Locate the cell with the specified text and output its (x, y) center coordinate. 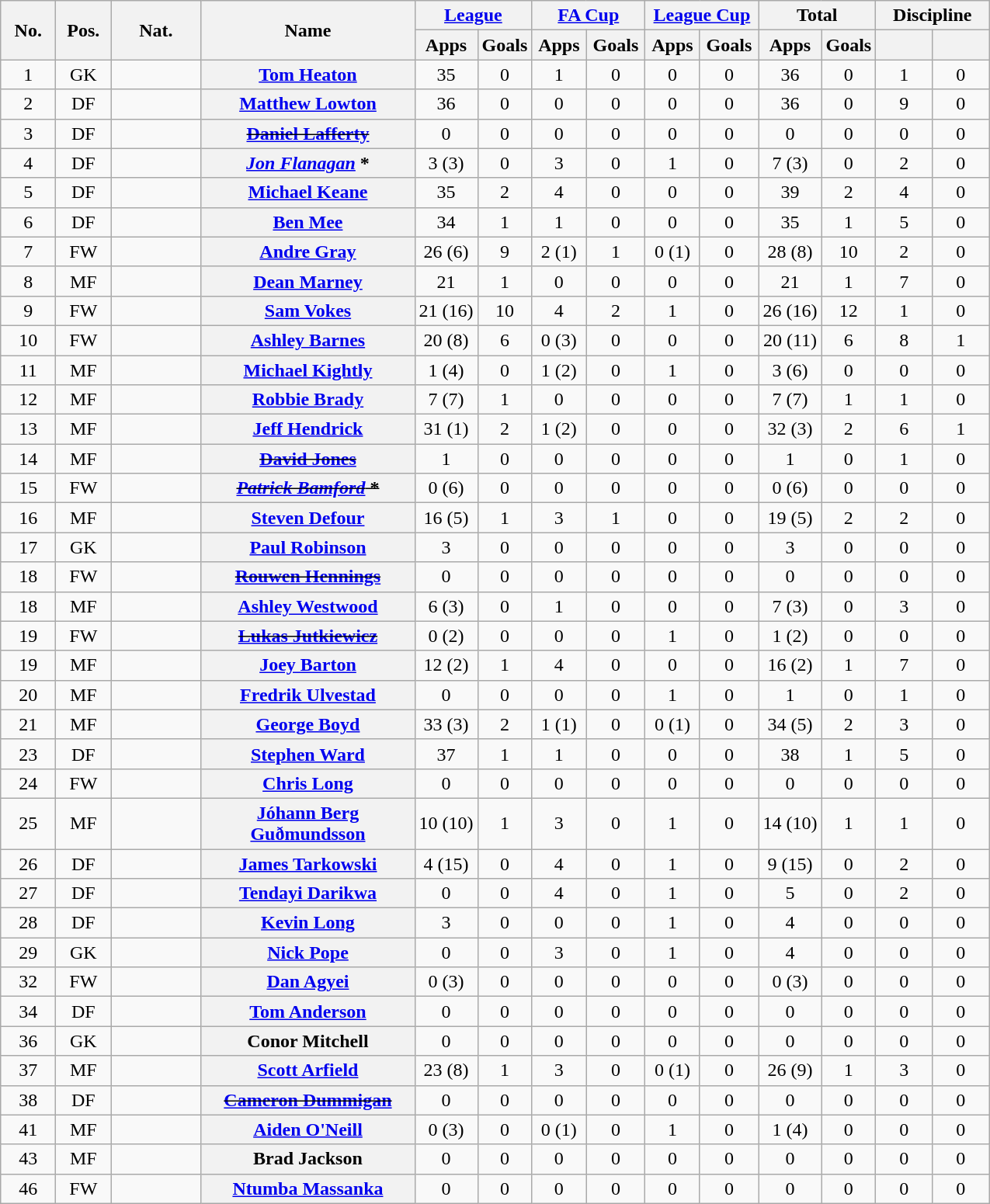
26 (6) (446, 252)
33 (3) (446, 724)
28 (8) (790, 252)
Ashley Barnes (307, 340)
Aiden O'Neill (307, 1129)
21 (16) (446, 311)
20 (8) (446, 340)
23 (28, 754)
League (474, 16)
Patrick Bamford * (307, 488)
28 (28, 923)
31 (1) (446, 429)
46 (28, 1188)
6 (3) (446, 606)
Name (307, 30)
4 (15) (446, 864)
Sam Vokes (307, 311)
No. (28, 30)
FA Cup (589, 16)
Ben Mee (307, 222)
26 (28, 864)
Steven Defour (307, 518)
20 (11) (790, 340)
Ntumba Massanka (307, 1188)
26 (9) (790, 1070)
Michael Kightly (307, 370)
Nick Pope (307, 952)
23 (8) (446, 1070)
Nat. (156, 30)
11 (28, 370)
2 (1) (559, 252)
14 (28, 459)
Dan Agyei (307, 982)
Joey Barton (307, 665)
Ashley Westwood (307, 606)
12 (2) (446, 665)
James Tarkowski (307, 864)
15 (28, 488)
Tom Anderson (307, 1011)
16 (28, 518)
13 (28, 429)
Stephen Ward (307, 754)
14 (10) (790, 823)
Jeff Hendrick (307, 429)
41 (28, 1129)
Jon Flanagan * (307, 163)
Kevin Long (307, 923)
Dean Marney (307, 281)
26 (16) (790, 311)
George Boyd (307, 724)
17 (28, 547)
25 (28, 823)
0 (2) (446, 636)
Discipline (933, 16)
Brad Jackson (307, 1159)
32 (3) (790, 429)
29 (28, 952)
Pos. (84, 30)
Michael Keane (307, 193)
Matthew Lowton (307, 104)
24 (28, 783)
Jóhann Berg Guðmundsson (307, 823)
David Jones (307, 459)
9 (15) (790, 864)
43 (28, 1159)
3 (6) (790, 370)
Lukas Jutkiewicz (307, 636)
Paul Robinson (307, 547)
27 (28, 893)
10 (10) (446, 823)
Andre Gray (307, 252)
Conor Mitchell (307, 1041)
Tendayi Darikwa (307, 893)
League Cup (702, 16)
Rouwen Hennings (307, 577)
1 (1) (559, 724)
Cameron Dummigan (307, 1100)
Fredrik Ulvestad (307, 695)
Total (817, 16)
Chris Long (307, 783)
Daniel Lafferty (307, 134)
3 (3) (446, 163)
Robbie Brady (307, 400)
32 (28, 982)
16 (2) (790, 665)
39 (790, 193)
16 (5) (446, 518)
34 (5) (790, 724)
20 (28, 695)
Tom Heaton (307, 75)
19 (5) (790, 518)
Scott Arfield (307, 1070)
